Pinpoint the cell where the given text exists, returning its [x, y] midpoint coordinate. 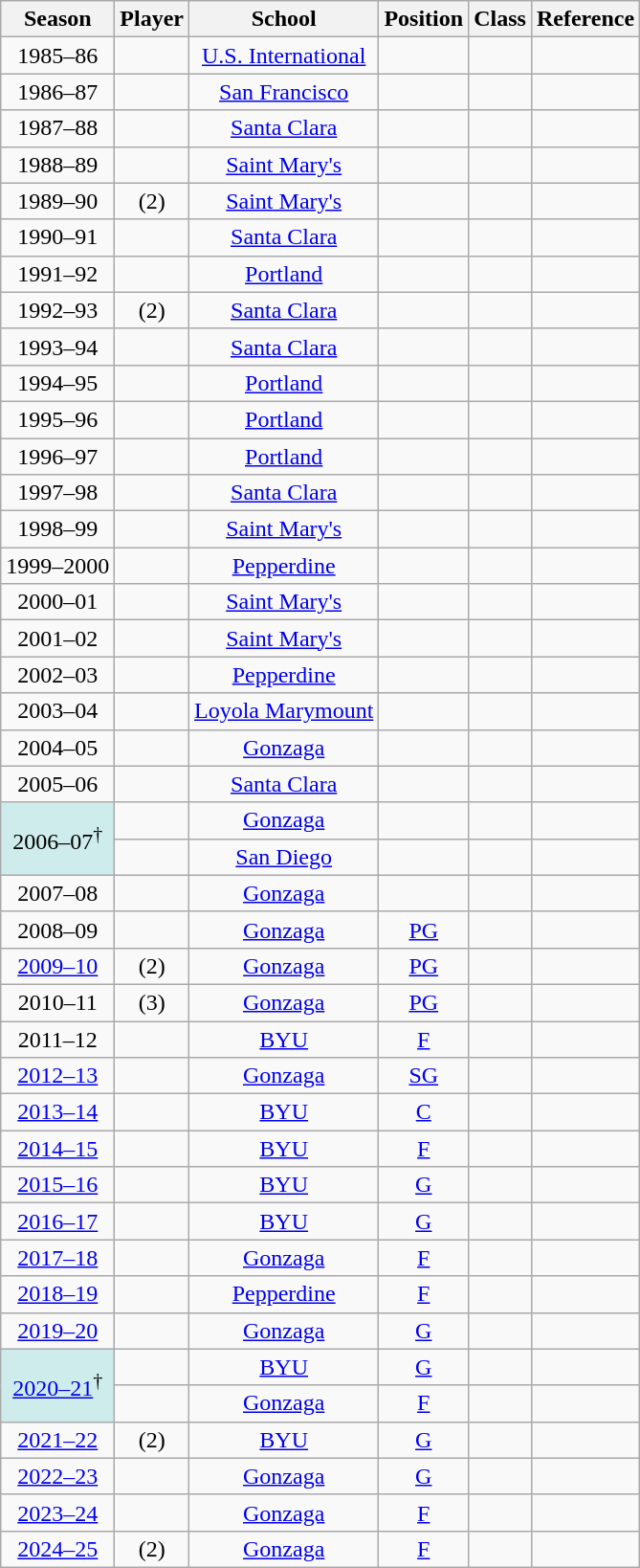
Reference [585, 19]
School [284, 19]
1996–97 [57, 457]
1987–88 [57, 128]
2012–13 [57, 1076]
2001–02 [57, 638]
1997–98 [57, 493]
2004–05 [57, 748]
2002–03 [57, 675]
2013–14 [57, 1112]
2018–19 [57, 1294]
Player [152, 19]
2000–01 [57, 602]
2010–11 [57, 1002]
2016–17 [57, 1221]
1999–2000 [57, 566]
1994–95 [57, 383]
Class [500, 19]
2022–23 [57, 1476]
2017–18 [57, 1258]
1991–92 [57, 274]
2006–07† [57, 839]
2024–25 [57, 1549]
C [424, 1112]
2015–16 [57, 1185]
1985–86 [57, 56]
2005–06 [57, 784]
2008–09 [57, 930]
Loyola Marymount [284, 711]
1986–87 [57, 92]
1988–89 [57, 165]
2021–22 [57, 1440]
San Diego [284, 857]
1993–94 [57, 347]
(3) [152, 1002]
2009–10 [57, 966]
SG [424, 1076]
2007–08 [57, 893]
San Francisco [284, 92]
1998–99 [57, 529]
1989–90 [57, 201]
1992–93 [57, 310]
U.S. International [284, 56]
2014–15 [57, 1149]
Season [57, 19]
2023–24 [57, 1512]
1995–96 [57, 419]
2003–04 [57, 711]
1990–91 [57, 237]
2020–21† [57, 1385]
Position [424, 19]
2011–12 [57, 1039]
2019–20 [57, 1331]
